Scan for the cell matching the given text and deliver its [x, y] coordinate at center. 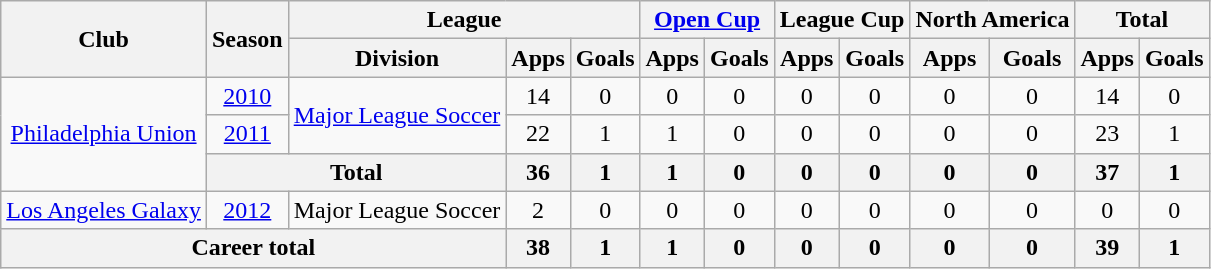
Philadelphia Union [104, 134]
2 [538, 210]
League Cup [842, 20]
22 [538, 134]
League [464, 20]
Division [397, 58]
Club [104, 39]
39 [1107, 248]
2012 [247, 210]
Career total [254, 248]
2010 [247, 96]
23 [1107, 134]
North America [992, 20]
38 [538, 248]
Open Cup [707, 20]
2011 [247, 134]
36 [538, 172]
Season [247, 39]
Los Angeles Galaxy [104, 210]
37 [1107, 172]
